Identify which cell holds the provided text, then report its (x, y) central coordinate. 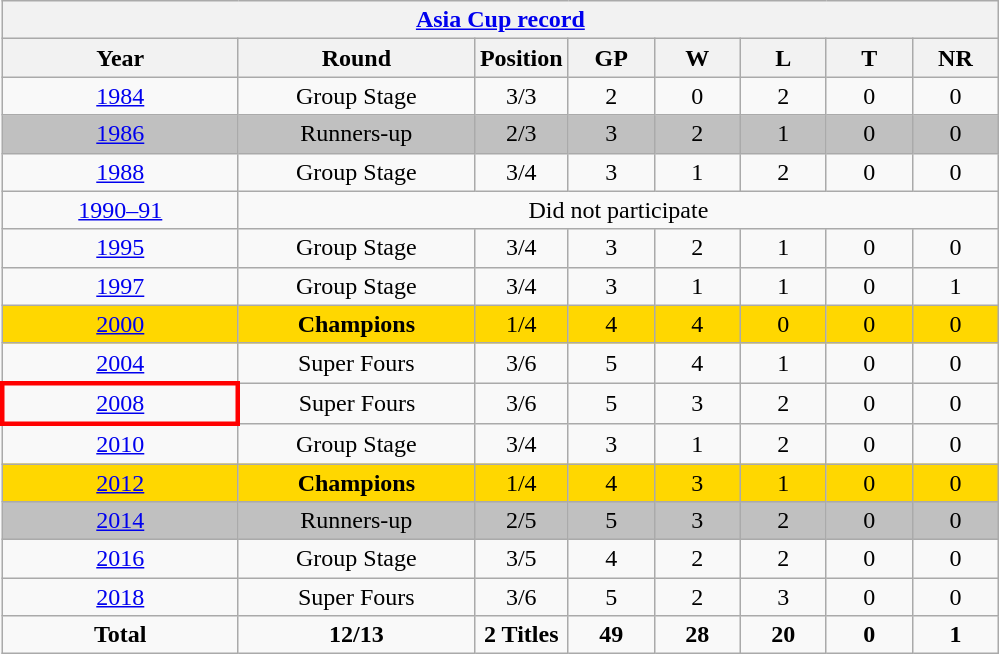
28 (697, 635)
1984 (120, 96)
Did not participate (618, 210)
Position (521, 58)
1997 (120, 286)
12/13 (356, 635)
3/3 (521, 96)
2010 (120, 444)
1986 (120, 134)
49 (611, 635)
2012 (120, 483)
1990–91 (120, 210)
Round (356, 58)
GP (611, 58)
L (783, 58)
W (697, 58)
20 (783, 635)
2018 (120, 597)
2014 (120, 521)
T (869, 58)
1995 (120, 248)
2008 (120, 404)
2004 (120, 363)
Total (120, 635)
2 Titles (521, 635)
Year (120, 58)
2016 (120, 559)
2000 (120, 324)
2/5 (521, 521)
NR (955, 58)
3/5 (521, 559)
1988 (120, 172)
2/3 (521, 134)
Asia Cup record (500, 20)
